Extract the (X, Y) coordinate from the center of the cell holding the provided text.  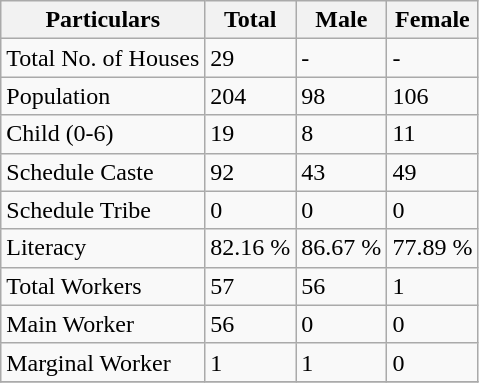
Population (103, 96)
77.89 % (432, 248)
Schedule Caste (103, 172)
29 (250, 58)
Total No. of Houses (103, 58)
43 (342, 172)
49 (432, 172)
204 (250, 96)
11 (432, 134)
Literacy (103, 248)
98 (342, 96)
Male (342, 20)
Schedule Tribe (103, 210)
19 (250, 134)
Main Worker (103, 324)
Total Workers (103, 286)
57 (250, 286)
Marginal Worker (103, 362)
82.16 % (250, 248)
86.67 % (342, 248)
Child (0-6) (103, 134)
Particulars (103, 20)
Female (432, 20)
92 (250, 172)
8 (342, 134)
106 (432, 96)
Total (250, 20)
